Pinpoint the cell where the given text exists, returning its [x, y] midpoint coordinate. 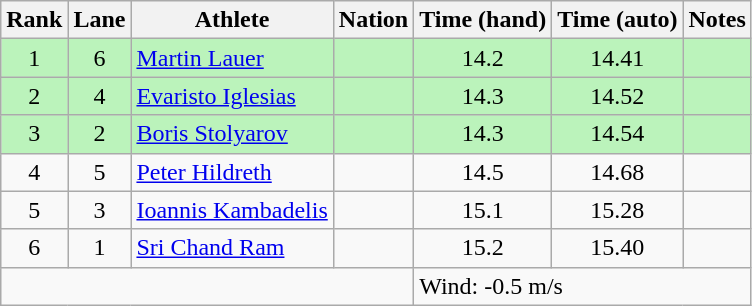
15.2 [483, 248]
Time (hand) [483, 20]
15.1 [483, 210]
14.68 [618, 172]
Rank [34, 20]
Lane [100, 20]
Evaristo Iglesias [232, 96]
Ioannis Kambadelis [232, 210]
14.5 [483, 172]
Notes [717, 20]
Nation [373, 20]
Time (auto) [618, 20]
Boris Stolyarov [232, 134]
14.41 [618, 58]
14.54 [618, 134]
Sri Chand Ram [232, 248]
Peter Hildreth [232, 172]
15.40 [618, 248]
15.28 [618, 210]
Athlete [232, 20]
Wind: -0.5 m/s [583, 286]
Martin Lauer [232, 58]
14.2 [483, 58]
14.52 [618, 96]
